From the cell containing the given text, extract its center point as [x, y] coordinate. 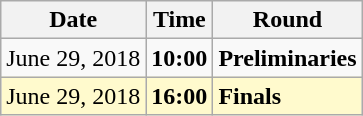
Round [288, 20]
16:00 [180, 96]
Finals [288, 96]
Date [74, 20]
10:00 [180, 58]
Time [180, 20]
Preliminaries [288, 58]
